Provide the (x, y) coordinate of the cell's center where the given text is located.  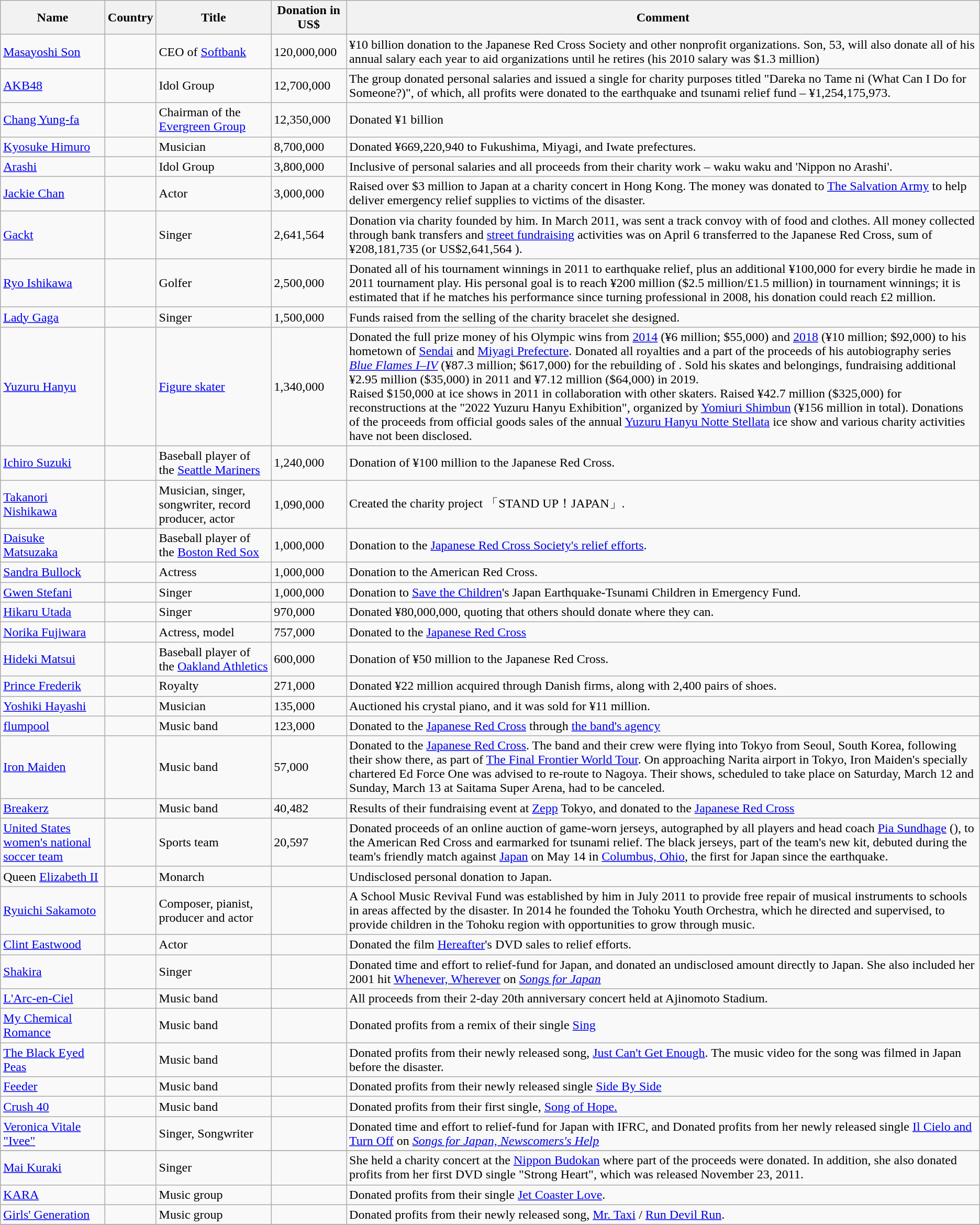
Undisclosed personal donation to Japan. (663, 876)
1,500,000 (309, 317)
Actress (214, 572)
Golfer (214, 283)
Donated profits from a remix of their single Sing (663, 1025)
Donation to Save the Children's Japan Earthquake-Tsunami Children in Emergency Fund. (663, 592)
271,000 (309, 686)
Results of their fundraising event at Zepp Tokyo, and donated to the Japanese Red Cross (663, 808)
Name (53, 18)
Donation of ¥100 million to the Japanese Red Cross. (663, 463)
Jackie Chan (53, 194)
Sandra Bullock (53, 572)
57,000 (309, 767)
Comment (663, 18)
Donated ¥22 million acquired through Danish firms, along with 2,400 pairs of shoes. (663, 686)
Composer, pianist, producer and actor (214, 910)
Auctioned his crystal piano, and it was sold for ¥11 million. (663, 706)
Iron Maiden (53, 767)
AKB48 (53, 86)
600,000 (309, 659)
Baseball player of the Seattle Mariners (214, 463)
1,240,000 (309, 463)
3,800,000 (309, 167)
Gwen Stefani (53, 592)
Crush 40 (53, 1107)
970,000 (309, 612)
L'Arc-en-Ciel (53, 999)
Donation in US$ (309, 18)
Inclusive of personal salaries and all proceeds from their charity work – waku waku and 'Nippon no Arashi'. (663, 167)
12,350,000 (309, 119)
12,700,000 (309, 86)
Title (214, 18)
Hideki Matsui (53, 659)
Country (130, 18)
Yoshiki Hayashi (53, 706)
2,500,000 (309, 283)
The Black Eyed Peas (53, 1060)
20,597 (309, 842)
1,090,000 (309, 504)
Donation to the American Red Cross. (663, 572)
Takanori Nishikawa (53, 504)
Musician, singer, songwriter, record producer, actor (214, 504)
1,340,000 (309, 387)
Figure skater (214, 387)
Donated ¥80,000,000, quoting that others should donate where they can. (663, 612)
Donated profits from their single Jet Coaster Love. (663, 1195)
Chairman of the Evergreen Group (214, 119)
3,000,000 (309, 194)
Shakira (53, 971)
Donated ¥669,220,940 to Fukushima, Miyagi, and Iwate prefectures. (663, 147)
Ryo Ishikawa (53, 283)
flumpool (53, 726)
Donated profits from their newly released song, Just Can't Get Enough. The music video for the song was filmed in Japan before the disaster. (663, 1060)
123,000 (309, 726)
Donated the film Hereafter's DVD sales to relief efforts. (663, 944)
KARA (53, 1195)
Donated profits from their newly released single Side By Side (663, 1087)
Funds raised from the selling of the charity bracelet she designed. (663, 317)
Yuzuru Hanyu (53, 387)
Ichiro Suzuki (53, 463)
Donation of ¥50 million to the Japanese Red Cross. (663, 659)
Queen Elizabeth II (53, 876)
Hikaru Utada (53, 612)
Arashi (53, 167)
Donated ¥1 billion (663, 119)
Baseball player of the Boston Red Sox (214, 546)
Masayoshi Son (53, 51)
Actress, model (214, 632)
Mai Kuraki (53, 1168)
757,000 (309, 632)
Donated profits from their newly released song, Mr. Taxi / Run Devil Run. (663, 1215)
All proceeds from their 2-day 20th anniversary concert held at Ajinomoto Stadium. (663, 999)
Donated to the Japanese Red Cross (663, 632)
Prince Frederik (53, 686)
Veronica Vitale "Ivee" (53, 1133)
Clint Eastwood (53, 944)
Sports team (214, 842)
Baseball player of the Oakland Athletics (214, 659)
2,641,564 (309, 235)
Lady Gaga (53, 317)
Norika Fujiwara (53, 632)
Singer, Songwriter (214, 1133)
Donation to the Japanese Red Cross Society's relief efforts. (663, 546)
Gackt (53, 235)
Royalty (214, 686)
Created the charity project 「STAND UP！JAPAN」. (663, 504)
8,700,000 (309, 147)
Breakerz (53, 808)
Feeder (53, 1087)
Chang Yung-fa (53, 119)
120,000,000 (309, 51)
My Chemical Romance (53, 1025)
Donated profits from their first single, Song of Hope. (663, 1107)
Ryuichi Sakamoto (53, 910)
135,000 (309, 706)
Donated to the Japanese Red Cross through the band's agency (663, 726)
Kyosuke Himuro (53, 147)
CEO of Softbank (214, 51)
Girls' Generation (53, 1215)
United States women's national soccer team (53, 842)
Monarch (214, 876)
Daisuke Matsuzaka (53, 546)
40,482 (309, 808)
